For the text-containing cell, return its midpoint in [X, Y] coordinate format. 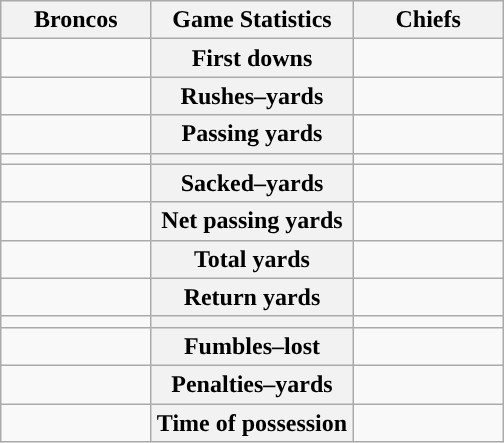
Sacked–yards [252, 183]
Penalties–yards [252, 384]
Time of possession [252, 423]
Passing yards [252, 134]
Chiefs [428, 20]
Broncos [76, 20]
Game Statistics [252, 20]
First downs [252, 58]
Total yards [252, 259]
Net passing yards [252, 221]
Fumbles–lost [252, 346]
Rushes–yards [252, 96]
Return yards [252, 297]
